Capture the cell that displays the provided text and extract its [X, Y] central coordinate. 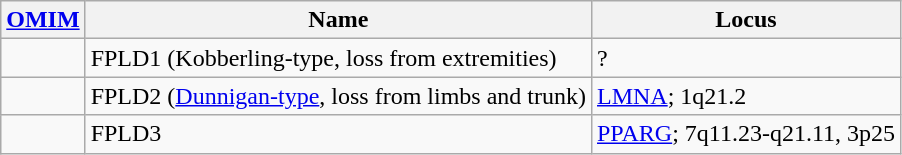
Name [338, 20]
FPLD1 (Kobberling-type, loss from extremities) [338, 58]
FPLD3 [338, 134]
FPLD2 (Dunnigan-type, loss from limbs and trunk) [338, 96]
PPARG; 7q11.23-q21.11, 3p25 [746, 134]
LMNA; 1q21.2 [746, 96]
? [746, 58]
Locus [746, 20]
OMIM [43, 20]
